Provide the (x, y) coordinate of the cell's center where the given text is located.  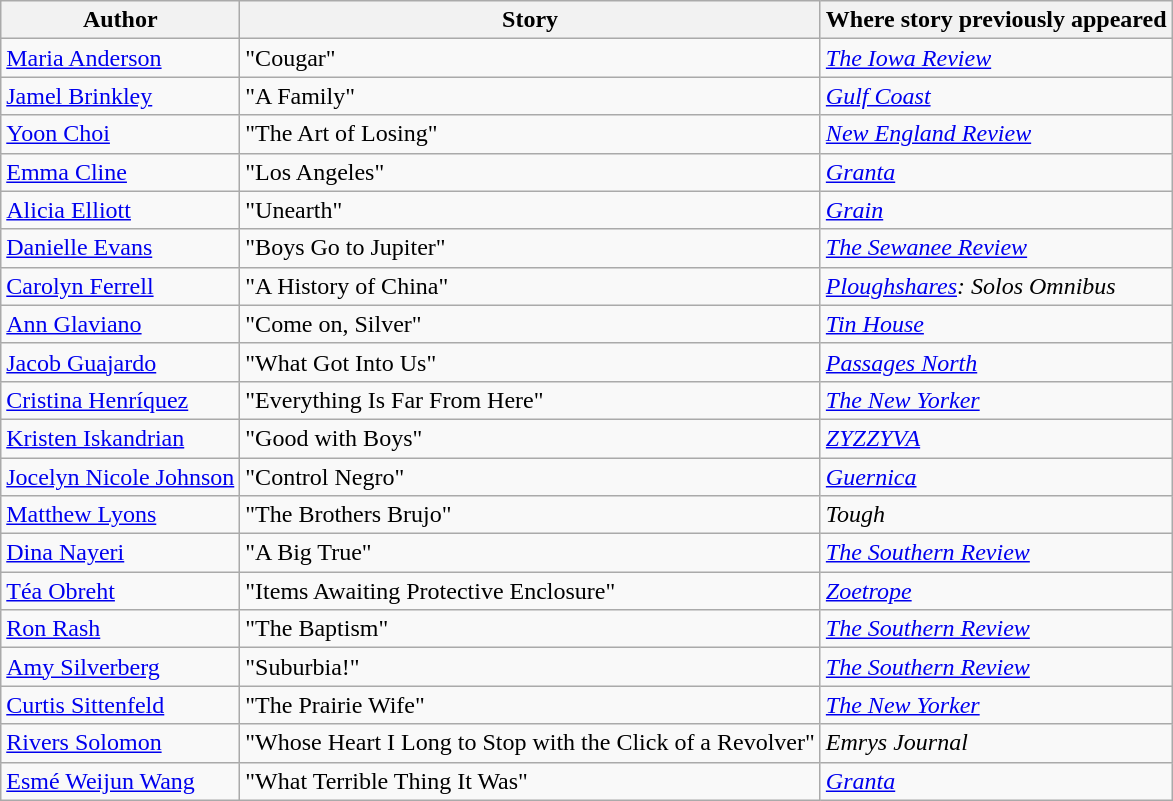
"Boys Go to Jupiter" (530, 248)
Dina Nayeri (120, 553)
Gulf Coast (996, 96)
"A History of China" (530, 286)
Alicia Elliott (120, 210)
Emma Cline (120, 172)
The Sewanee Review (996, 248)
Author (120, 20)
"Los Angeles" (530, 172)
Jamel Brinkley (120, 96)
Story (530, 20)
Ploughshares: Solos Omnibus (996, 286)
Jacob Guajardo (120, 362)
ZYZZYVA (996, 438)
"Suburbia!" (530, 667)
Amy Silverberg (120, 667)
Passages North (996, 362)
"What Terrible Thing It Was" (530, 781)
Matthew Lyons (120, 515)
"Control Negro" (530, 477)
"A Family" (530, 96)
Danielle Evans (120, 248)
"Items Awaiting Protective Enclosure" (530, 591)
Cristina Henríquez (120, 400)
Téa Obreht (120, 591)
Where story previously appeared (996, 20)
"Good with Boys" (530, 438)
Zoetrope (996, 591)
"What Got Into Us" (530, 362)
Maria Anderson (120, 58)
"Cougar" (530, 58)
"A Big True" (530, 553)
"The Prairie Wife" (530, 705)
Ann Glaviano (120, 324)
Ron Rash (120, 629)
Rivers Solomon (120, 743)
New England Review (996, 134)
"Come on, Silver" (530, 324)
"The Baptism" (530, 629)
Carolyn Ferrell (120, 286)
Jocelyn Nicole Johnson (120, 477)
"Unearth" (530, 210)
Esmé Weijun Wang (120, 781)
"The Brothers Brujo" (530, 515)
"Whose Heart I Long to Stop with the Click of a Revolver" (530, 743)
Kristen Iskandrian (120, 438)
Grain (996, 210)
Yoon Choi (120, 134)
"The Art of Losing" (530, 134)
The Iowa Review (996, 58)
Curtis Sittenfeld (120, 705)
Tough (996, 515)
Tin House (996, 324)
Emrys Journal (996, 743)
Guernica (996, 477)
"Everything Is Far From Here" (530, 400)
